Identify which cell holds the provided text, then report its (x, y) central coordinate. 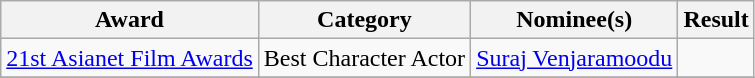
Result (716, 20)
Best Character Actor (364, 58)
Award (130, 20)
Suraj Venjaramoodu (574, 58)
Category (364, 20)
21st Asianet Film Awards (130, 58)
Nominee(s) (574, 20)
